Pinpoint the cell where the given text exists, returning its (x, y) midpoint coordinate. 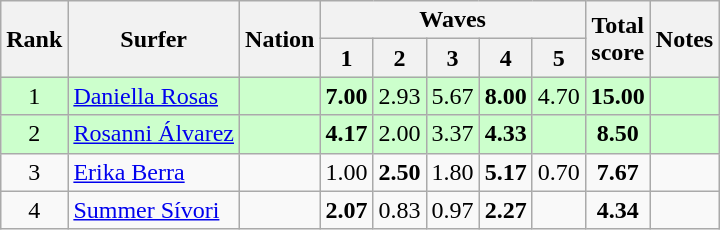
8.50 (618, 134)
Summer Sívori (154, 210)
5.67 (452, 96)
0.97 (452, 210)
7.00 (346, 96)
Notes (684, 39)
Rank (34, 39)
4.33 (506, 134)
4.34 (618, 210)
4.17 (346, 134)
Erika Berra (154, 172)
5 (558, 58)
0.70 (558, 172)
15.00 (618, 96)
1.80 (452, 172)
3.37 (452, 134)
2.00 (400, 134)
1.00 (346, 172)
4.70 (558, 96)
5.17 (506, 172)
7.67 (618, 172)
Surfer (154, 39)
2.50 (400, 172)
Nation (280, 39)
Totalscore (618, 39)
2.93 (400, 96)
Waves (452, 20)
8.00 (506, 96)
0.83 (400, 210)
2.27 (506, 210)
Daniella Rosas (154, 96)
Rosanni Álvarez (154, 134)
2.07 (346, 210)
